From the cell containing the given text, extract its center point as (X, Y) coordinate. 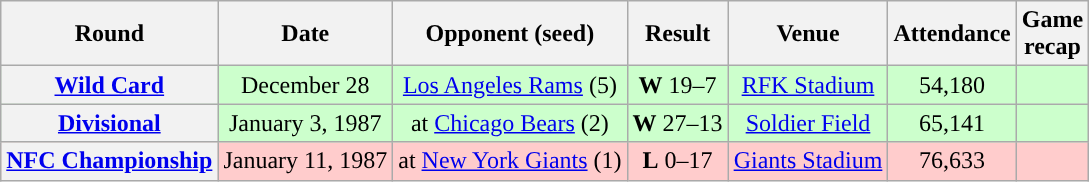
January 3, 1987 (306, 123)
NFC Championship (110, 161)
76,633 (952, 161)
at Chicago Bears (2) (510, 123)
Wild Card (110, 85)
January 11, 1987 (306, 161)
W 27–13 (678, 123)
Venue (808, 34)
Soldier Field (808, 123)
Date (306, 34)
Attendance (952, 34)
Giants Stadium (808, 161)
at New York Giants (1) (510, 161)
W 19–7 (678, 85)
Divisional (110, 123)
65,141 (952, 123)
December 28 (306, 85)
Gamerecap (1052, 34)
Round (110, 34)
RFK Stadium (808, 85)
54,180 (952, 85)
Opponent (seed) (510, 34)
Result (678, 34)
L 0–17 (678, 161)
Los Angeles Rams (5) (510, 85)
